Determine the [x, y] coordinate at the center of the cell enclosing the given text.  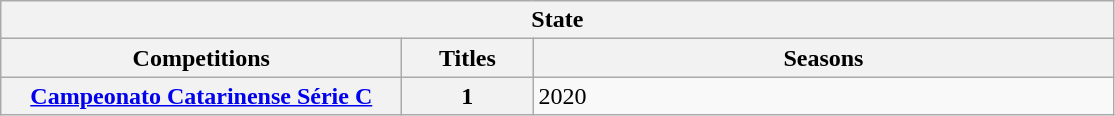
Seasons [824, 58]
1 [468, 96]
Campeonato Catarinense Série C [202, 96]
Titles [468, 58]
State [558, 20]
2020 [824, 96]
Competitions [202, 58]
